Provide the [x, y] coordinate of the cell's center where the given text is located.  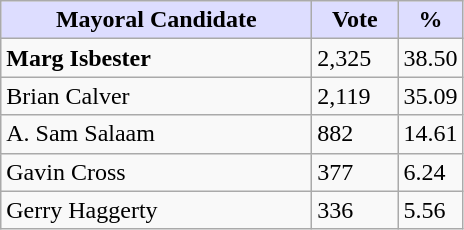
336 [355, 210]
377 [355, 172]
Gerry Haggerty [156, 210]
5.56 [430, 210]
Mayoral Candidate [156, 20]
Brian Calver [156, 96]
14.61 [430, 134]
38.50 [430, 58]
Vote [355, 20]
Gavin Cross [156, 172]
2,325 [355, 58]
% [430, 20]
A. Sam Salaam [156, 134]
2,119 [355, 96]
882 [355, 134]
6.24 [430, 172]
Marg Isbester [156, 58]
35.09 [430, 96]
